Provide the [x, y] coordinate of the cell's center where the given text is located.  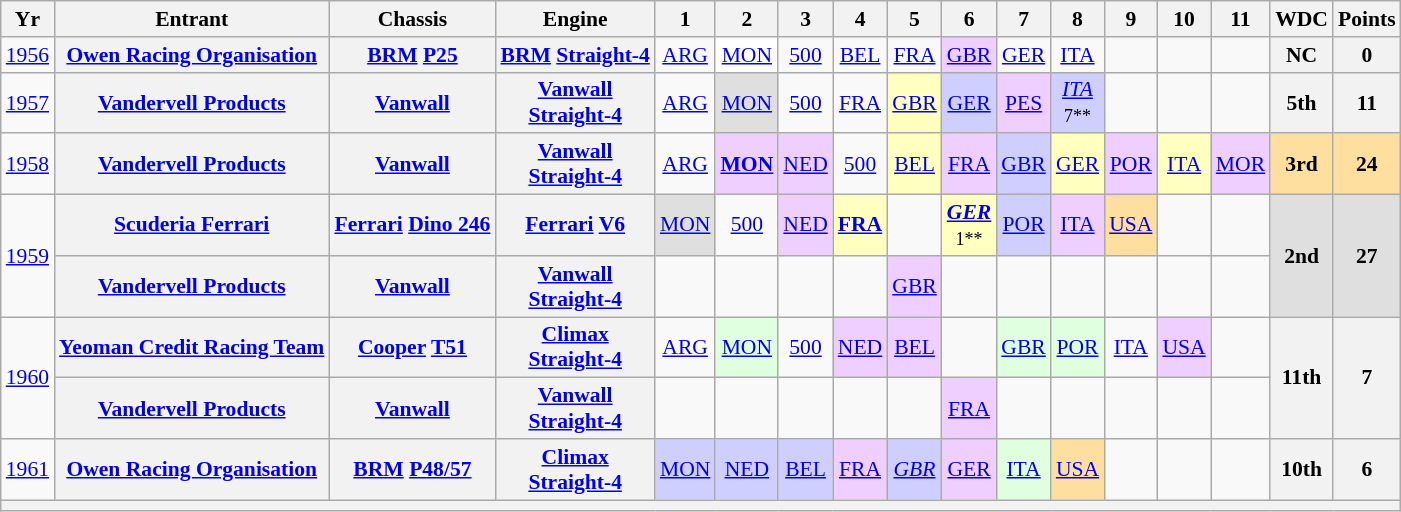
1960 [28, 378]
Ferrari V6 [574, 226]
1 [686, 19]
3 [805, 19]
PES [1024, 102]
1959 [28, 256]
11th [1302, 378]
Entrant [192, 19]
2nd [1302, 256]
2 [746, 19]
27 [1367, 256]
BRM P48/57 [412, 470]
Cooper T51 [412, 348]
NC [1302, 55]
BRM P25 [412, 55]
10 [1184, 19]
0 [1367, 55]
WDC [1302, 19]
8 [1078, 19]
1956 [28, 55]
Points [1367, 19]
24 [1367, 164]
5th [1302, 102]
Engine [574, 19]
Chassis [412, 19]
10th [1302, 470]
BRM Straight-4 [574, 55]
Yr [28, 19]
Scuderia Ferrari [192, 226]
GER1** [970, 226]
Ferrari Dino 246 [412, 226]
1957 [28, 102]
3rd [1302, 164]
1958 [28, 164]
5 [914, 19]
4 [860, 19]
1961 [28, 470]
ITA7** [1078, 102]
9 [1130, 19]
Yeoman Credit Racing Team [192, 348]
MOR [1240, 164]
